Locate the cell with the specified text and output its (x, y) center coordinate. 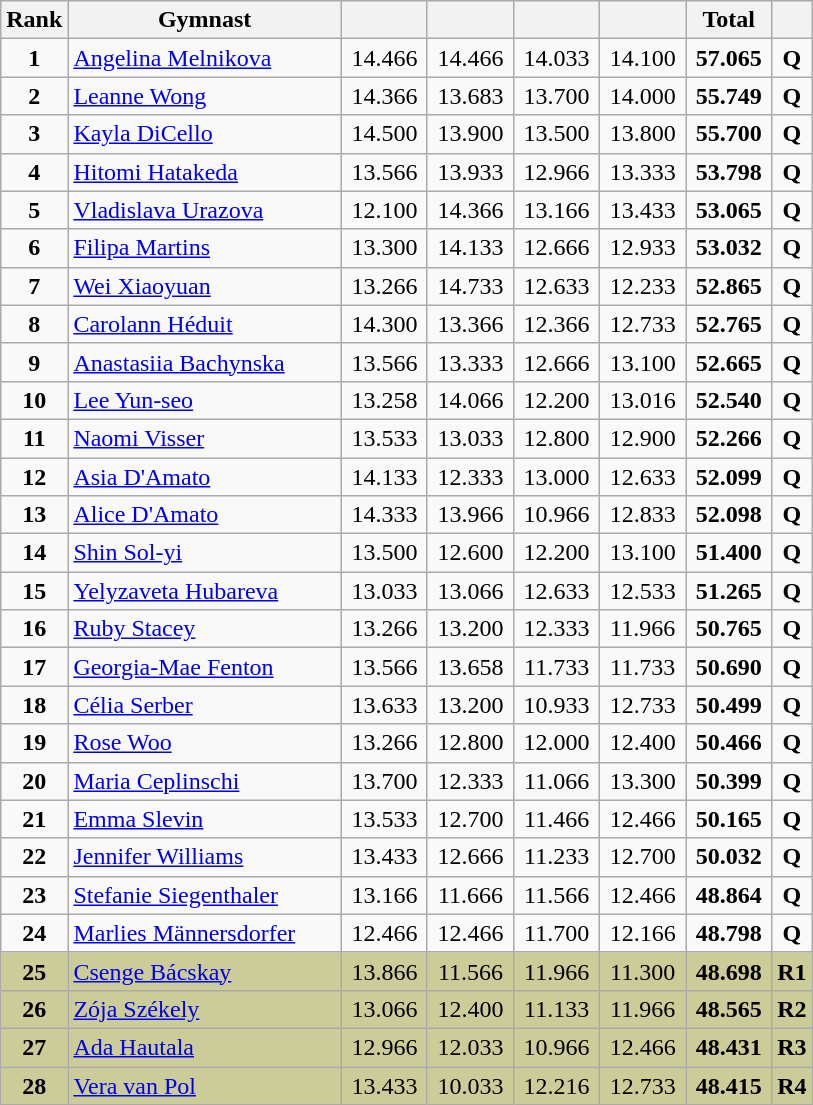
12.366 (557, 324)
12 (34, 477)
Asia D'Amato (205, 477)
50.690 (729, 667)
Hitomi Hatakeda (205, 172)
23 (34, 895)
Ruby Stacey (205, 629)
Jennifer Williams (205, 857)
55.700 (729, 134)
11.133 (557, 1009)
11.300 (643, 971)
19 (34, 743)
4 (34, 172)
14.100 (643, 58)
5 (34, 210)
53.065 (729, 210)
10.933 (557, 705)
48.698 (729, 971)
10 (34, 400)
52.098 (729, 515)
Carolann Héduit (205, 324)
9 (34, 362)
53.032 (729, 248)
Vladislava Urazova (205, 210)
3 (34, 134)
11.066 (557, 781)
Marlies Männersdorfer (205, 933)
51.265 (729, 591)
52.266 (729, 438)
13.933 (470, 172)
Emma Slevin (205, 819)
13.800 (643, 134)
12.033 (470, 1047)
13.366 (470, 324)
13.016 (643, 400)
50.466 (729, 743)
Georgia-Mae Fenton (205, 667)
17 (34, 667)
50.032 (729, 857)
27 (34, 1047)
13.966 (470, 515)
14 (34, 553)
6 (34, 248)
52.765 (729, 324)
Naomi Visser (205, 438)
11.700 (557, 933)
48.798 (729, 933)
Angelina Melnikova (205, 58)
12.166 (643, 933)
Stefanie Siegenthaler (205, 895)
13.000 (557, 477)
50.499 (729, 705)
12.833 (643, 515)
13.658 (470, 667)
14.033 (557, 58)
11.666 (470, 895)
51.400 (729, 553)
48.415 (729, 1085)
Zója Székely (205, 1009)
13.866 (384, 971)
13 (34, 515)
Total (729, 20)
Gymnast (205, 20)
52.865 (729, 286)
26 (34, 1009)
Ada Hautala (205, 1047)
Rose Woo (205, 743)
14.733 (470, 286)
14.300 (384, 324)
12.933 (643, 248)
7 (34, 286)
24 (34, 933)
13.258 (384, 400)
14.333 (384, 515)
R4 (792, 1085)
12.900 (643, 438)
8 (34, 324)
48.864 (729, 895)
55.749 (729, 96)
16 (34, 629)
52.540 (729, 400)
22 (34, 857)
1 (34, 58)
12.100 (384, 210)
Yelyzaveta Hubareva (205, 591)
Alice D'Amato (205, 515)
Rank (34, 20)
Csenge Bácskay (205, 971)
R3 (792, 1047)
50.765 (729, 629)
18 (34, 705)
11 (34, 438)
53.798 (729, 172)
R2 (792, 1009)
Anastasiia Bachynska (205, 362)
Shin Sol-yi (205, 553)
Célia Serber (205, 705)
21 (34, 819)
Maria Ceplinschi (205, 781)
Filipa Martins (205, 248)
25 (34, 971)
48.431 (729, 1047)
12.533 (643, 591)
13.683 (470, 96)
14.000 (643, 96)
14.500 (384, 134)
52.665 (729, 362)
12.000 (557, 743)
11.233 (557, 857)
R1 (792, 971)
48.565 (729, 1009)
14.066 (470, 400)
12.600 (470, 553)
20 (34, 781)
Lee Yun-seo (205, 400)
57.065 (729, 58)
12.233 (643, 286)
2 (34, 96)
Wei Xiaoyuan (205, 286)
50.399 (729, 781)
Vera van Pol (205, 1085)
13.633 (384, 705)
12.216 (557, 1085)
13.900 (470, 134)
15 (34, 591)
50.165 (729, 819)
Leanne Wong (205, 96)
11.466 (557, 819)
28 (34, 1085)
Kayla DiCello (205, 134)
52.099 (729, 477)
10.033 (470, 1085)
